Provide the [X, Y] coordinate of the cell's center where the given text is located.  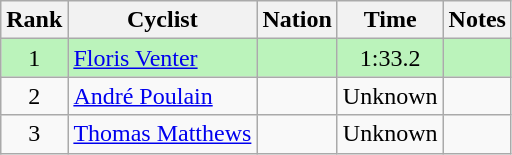
Cyclist [162, 20]
3 [34, 134]
Notes [477, 20]
1:33.2 [390, 58]
Time [390, 20]
Nation [297, 20]
1 [34, 58]
Floris Venter [162, 58]
2 [34, 96]
Rank [34, 20]
Thomas Matthews [162, 134]
André Poulain [162, 96]
